Return (X, Y) of the center of cell containing provided text 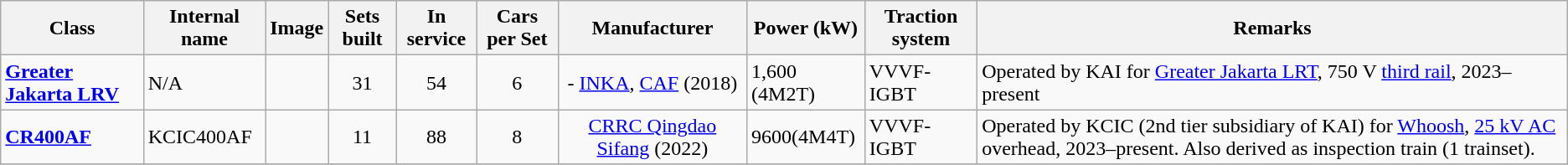
N/A (204, 82)
9600(4M4T) (806, 137)
Operated by KAI for Greater Jakarta LRT, 750 V third rail, 2023–present (1273, 82)
6 (518, 82)
Greater Jakarta LRV (72, 82)
8 (518, 137)
54 (436, 82)
88 (436, 137)
Image (297, 28)
1,600 (4M2T) (806, 82)
31 (363, 82)
Traction system (921, 28)
Internal name (204, 28)
Sets built (363, 28)
- INKA, CAF (2018) (652, 82)
Operated by KCIC (2nd tier subsidiary of KAI) for Whoosh, 25 kV AC overhead, 2023–present. Also derived as inspection train (1 trainset). (1273, 137)
KCIC400AF (204, 137)
Power (kW) (806, 28)
11 (363, 137)
In service (436, 28)
Cars per Set (518, 28)
CRRC Qingdao Sifang (2022) (652, 137)
Class (72, 28)
Remarks (1273, 28)
CR400AF (72, 137)
Manufacturer (652, 28)
